Pinpoint the cell where the given text exists, returning its [X, Y] midpoint coordinate. 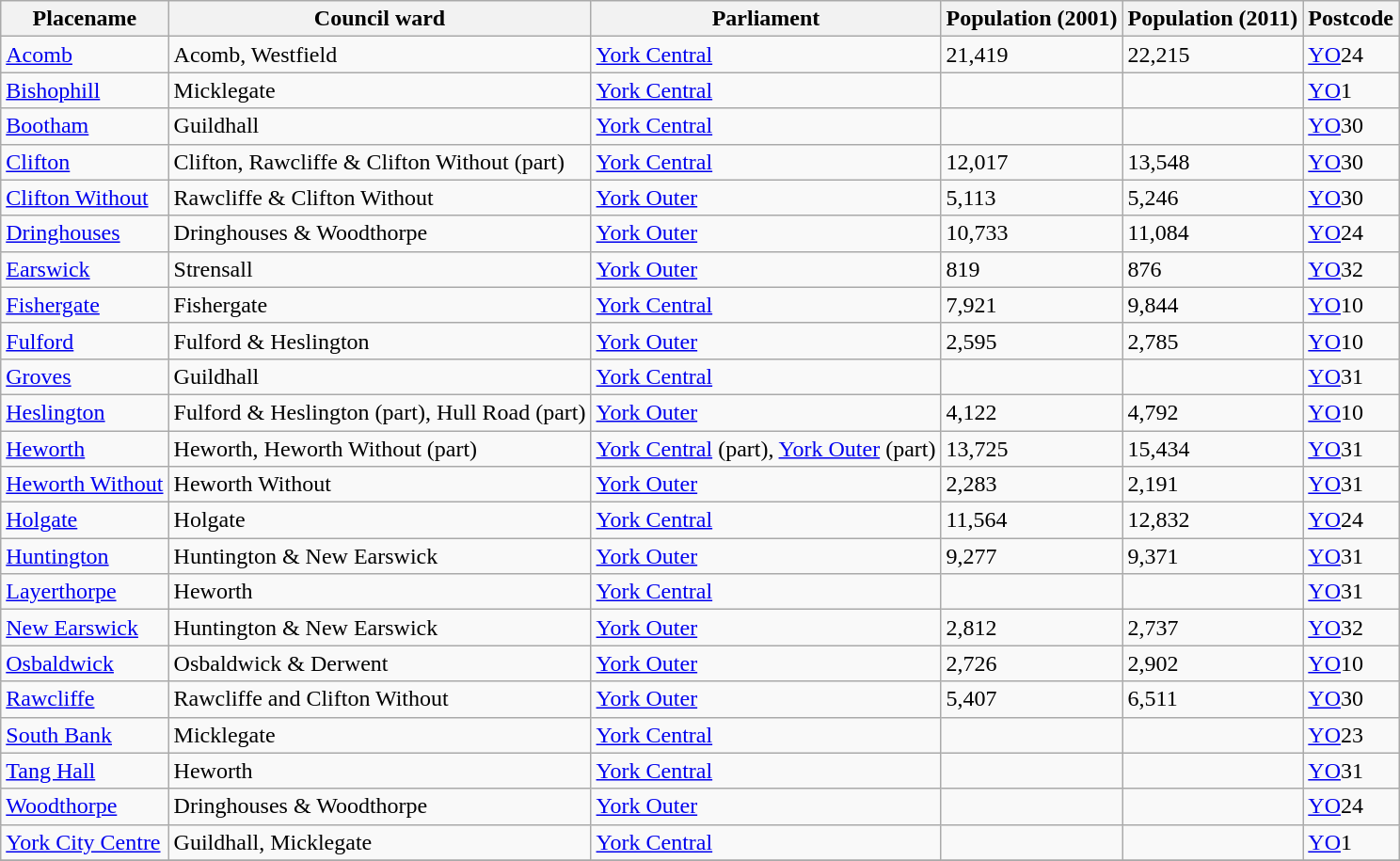
13,548 [1213, 162]
2,595 [1031, 341]
Osbaldwick [85, 663]
Huntington [85, 556]
Layerthorpe [85, 592]
Groves [85, 376]
Heworth, Heworth Without (part) [380, 449]
10,733 [1031, 233]
2,902 [1213, 663]
Bishophill [85, 90]
Acomb [85, 55]
2,812 [1031, 628]
Osbaldwick & Derwent [380, 663]
11,564 [1031, 520]
Bootham [85, 126]
4,792 [1213, 412]
11,084 [1213, 233]
5,246 [1213, 198]
Fulford [85, 341]
Heslington [85, 412]
Placename [85, 19]
7,921 [1031, 305]
819 [1031, 269]
New Earswick [85, 628]
YO23 [1351, 735]
Acomb, Westfield [380, 55]
5,113 [1031, 198]
15,434 [1213, 449]
12,017 [1031, 162]
Clifton, Rawcliffe & Clifton Without (part) [380, 162]
22,215 [1213, 55]
Rawcliffe & Clifton Without [380, 198]
13,725 [1031, 449]
876 [1213, 269]
Clifton Without [85, 198]
Rawcliffe [85, 699]
9,277 [1031, 556]
9,844 [1213, 305]
12,832 [1213, 520]
York City Centre [85, 842]
2,737 [1213, 628]
Dringhouses [85, 233]
Guildhall, Micklegate [380, 842]
Earswick [85, 269]
2,726 [1031, 663]
Tang Hall [85, 771]
4,122 [1031, 412]
Population (2011) [1213, 19]
Clifton [85, 162]
Strensall [380, 269]
South Bank [85, 735]
6,511 [1213, 699]
Parliament [766, 19]
9,371 [1213, 556]
5,407 [1031, 699]
2,785 [1213, 341]
Fulford & Heslington (part), Hull Road (part) [380, 412]
21,419 [1031, 55]
Fulford & Heslington [380, 341]
Rawcliffe and Clifton Without [380, 699]
2,191 [1213, 485]
York Central (part), York Outer (part) [766, 449]
2,283 [1031, 485]
Population (2001) [1031, 19]
Woodthorpe [85, 806]
Council ward [380, 19]
Postcode [1351, 19]
